Provide the [X, Y] coordinate of the cell's center where the given text is located.  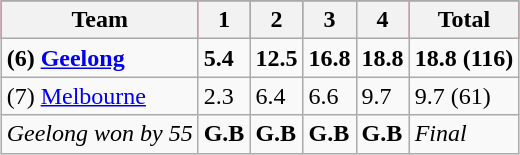
Total [464, 20]
2.3 [224, 96]
18.8 (116) [464, 58]
Team [100, 20]
Final [464, 134]
4 [382, 20]
9.7 (61) [464, 96]
2 [276, 20]
6.6 [330, 96]
3 [330, 20]
(7) Melbourne [100, 96]
6.4 [276, 96]
5.4 [224, 58]
18.8 [382, 58]
Geelong won by 55 [100, 134]
9.7 [382, 96]
(6) Geelong [100, 58]
1 [224, 20]
16.8 [330, 58]
12.5 [276, 58]
